Scan for the cell matching the given text and deliver its [x, y] coordinate at center. 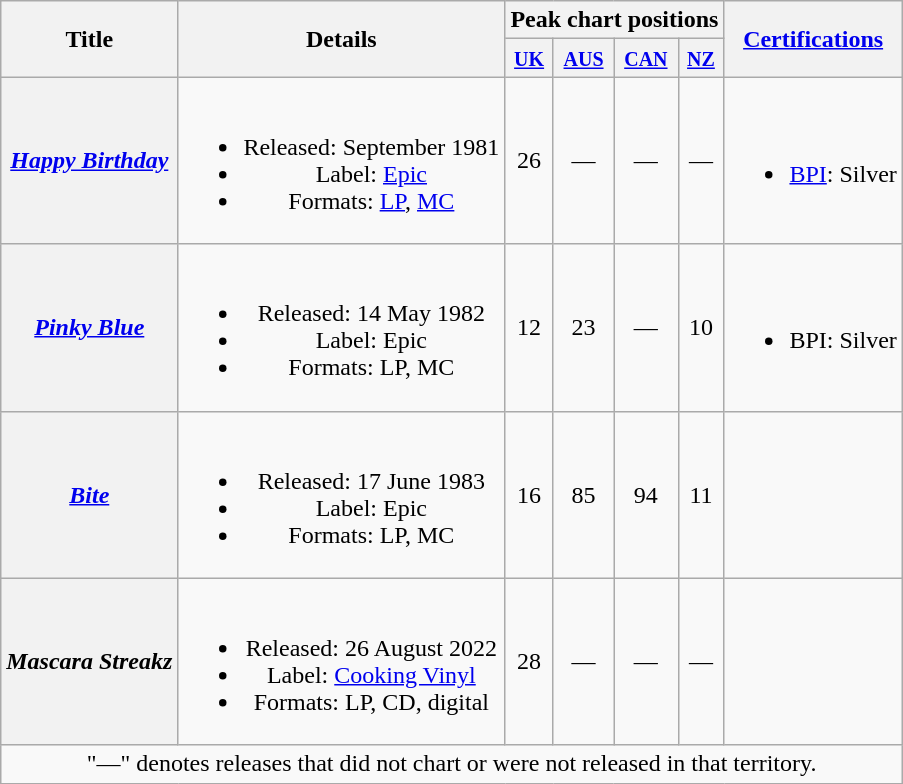
94 [646, 494]
Pinky Blue [90, 328]
23 [583, 328]
16 [530, 494]
28 [530, 662]
Bite [90, 494]
Mascara Streakz [90, 662]
Released: 26 August 2022Label: Cooking VinylFormats: LP, CD, digital [342, 662]
Title [90, 39]
Released: September 1981Label: EpicFormats: LP, MC [342, 160]
NZ [701, 58]
CAN [646, 58]
26 [530, 160]
10 [701, 328]
Released: 14 May 1982Label: EpicFormats: LP, MC [342, 328]
12 [530, 328]
Peak chart positions [614, 20]
Happy Birthday [90, 160]
UK [530, 58]
Released: 17 June 1983Label: EpicFormats: LP, MC [342, 494]
11 [701, 494]
"—" denotes releases that did not chart or were not released in that territory. [452, 764]
Details [342, 39]
Certifications [813, 39]
AUS [583, 58]
85 [583, 494]
